Capture the cell that displays the provided text and extract its (x, y) central coordinate. 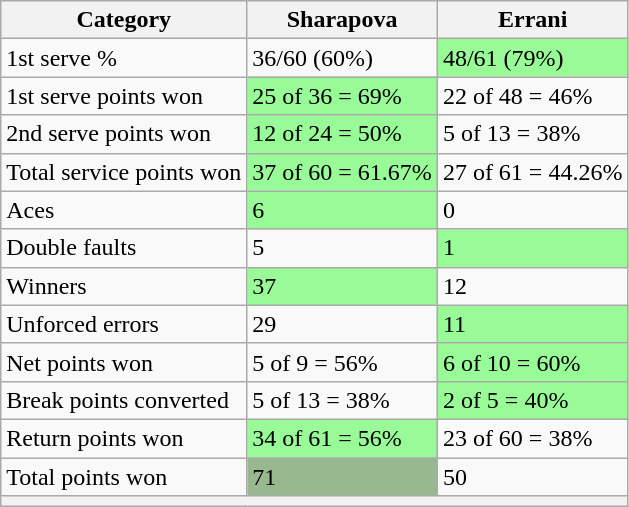
1 (532, 248)
12 of 24 = 50% (342, 134)
Break points converted (124, 400)
5 of 9 = 56% (342, 362)
36/60 (60%) (342, 58)
Errani (532, 20)
2 of 5 = 40% (532, 400)
6 (342, 210)
0 (532, 210)
29 (342, 324)
1st serve points won (124, 96)
37 (342, 286)
50 (532, 477)
6 of 10 = 60% (532, 362)
1st serve % (124, 58)
12 (532, 286)
23 of 60 = 38% (532, 438)
2nd serve points won (124, 134)
5 (342, 248)
37 of 60 = 61.67% (342, 172)
48/61 (79%) (532, 58)
Unforced errors (124, 324)
27 of 61 = 44.26% (532, 172)
71 (342, 477)
Category (124, 20)
Double faults (124, 248)
34 of 61 = 56% (342, 438)
Sharapova (342, 20)
11 (532, 324)
Aces (124, 210)
22 of 48 = 46% (532, 96)
Winners (124, 286)
Return points won (124, 438)
Net points won (124, 362)
Total service points won (124, 172)
Total points won (124, 477)
25 of 36 = 69% (342, 96)
